Pinpoint the cell where the given text exists, returning its [x, y] midpoint coordinate. 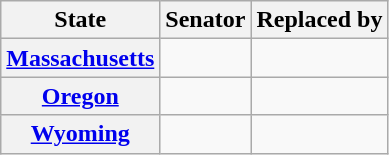
Massachusetts [80, 58]
State [80, 20]
Senator [206, 20]
Replaced by [320, 20]
Wyoming [80, 134]
Oregon [80, 96]
